Identify which cell holds the provided text, then report its [X, Y] central coordinate. 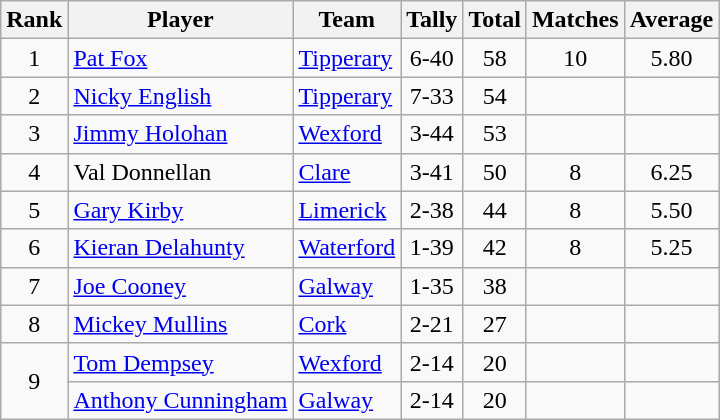
1-35 [432, 286]
54 [495, 96]
27 [495, 324]
5.25 [672, 248]
1 [34, 58]
2-38 [432, 210]
50 [495, 172]
38 [495, 286]
Clare [347, 172]
7-33 [432, 96]
5.50 [672, 210]
Pat Fox [180, 58]
Val Donnellan [180, 172]
Tom Dempsey [180, 362]
7 [34, 286]
2 [34, 96]
Average [672, 20]
Joe Cooney [180, 286]
44 [495, 210]
Cork [347, 324]
Team [347, 20]
6-40 [432, 58]
42 [495, 248]
Kieran Delahunty [180, 248]
Mickey Mullins [180, 324]
9 [34, 381]
10 [575, 58]
6.25 [672, 172]
53 [495, 134]
Rank [34, 20]
2-21 [432, 324]
Anthony Cunningham [180, 400]
Nicky English [180, 96]
Total [495, 20]
Player [180, 20]
6 [34, 248]
58 [495, 58]
Limerick [347, 210]
Waterford [347, 248]
3-44 [432, 134]
5 [34, 210]
3-41 [432, 172]
Tally [432, 20]
Jimmy Holohan [180, 134]
5.80 [672, 58]
3 [34, 134]
1-39 [432, 248]
4 [34, 172]
Matches [575, 20]
Gary Kirby [180, 210]
